Capture the cell that displays the provided text and extract its (x, y) central coordinate. 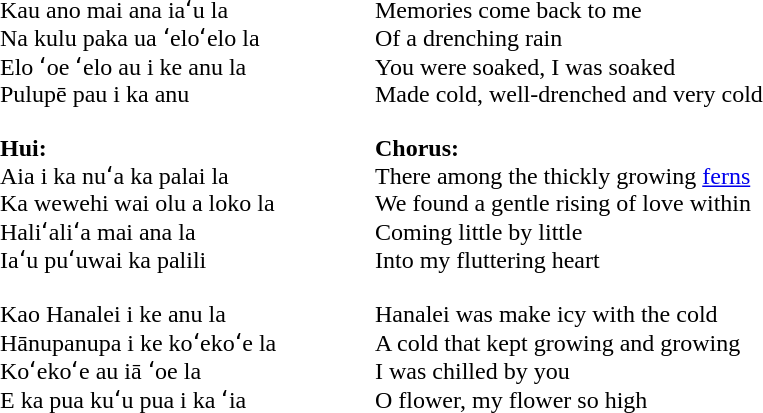
Aia i ka nuʻa ka palai la (188, 176)
Iaʻu puʻuwai ka palili (188, 260)
Na kulu paka ua ʻeloʻelo la (188, 38)
Koʻekoʻe au iā ʻoe la (188, 370)
E ka pua kuʻu pua i ka ʻia (188, 399)
Pulupē pau i ka anu (188, 94)
Hui: (188, 148)
Haliʻaliʻa mai ana la (188, 231)
Ka wewehi wai olu a loko la (188, 204)
Hānupanupa i ke koʻekoʻe la (188, 342)
Kao Hanalei i ke anu la (188, 314)
Elo ʻoe ʻelo au i ke anu la (188, 66)
